Pinpoint the cell where the given text exists, returning its (X, Y) midpoint coordinate. 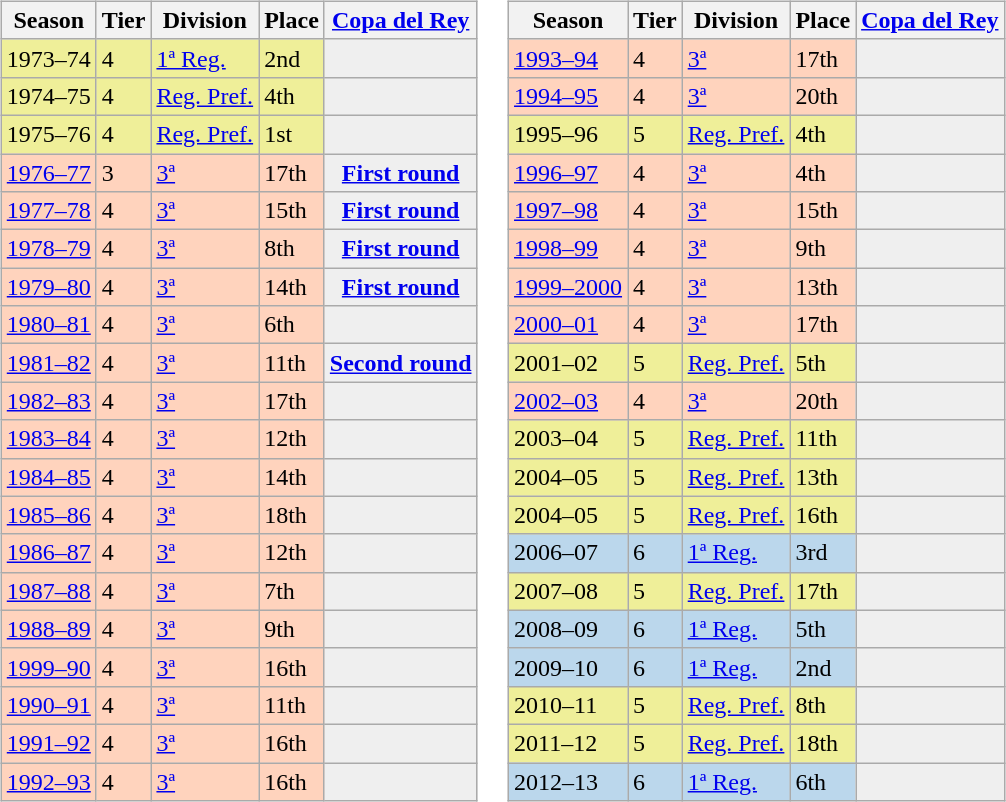
1980–81 (48, 325)
2009–10 (568, 667)
1975–76 (48, 134)
1982–83 (48, 401)
1974–75 (48, 96)
2011–12 (568, 743)
1993–94 (568, 58)
2000–01 (568, 325)
2003–04 (568, 439)
1990–91 (48, 705)
1978–79 (48, 249)
3rd (823, 553)
1976–77 (48, 173)
1979–80 (48, 287)
2001–02 (568, 363)
1981–82 (48, 363)
1996–97 (568, 173)
1994–95 (568, 96)
1998–99 (568, 249)
2007–08 (568, 591)
1983–84 (48, 439)
1977–78 (48, 211)
2006–07 (568, 553)
1992–93 (48, 781)
1988–89 (48, 629)
2012–13 (568, 781)
1986–87 (48, 553)
Second round (400, 363)
1997–98 (568, 211)
2008–09 (568, 629)
2010–11 (568, 705)
7th (292, 591)
1999–2000 (568, 287)
1st (292, 134)
1984–85 (48, 477)
1987–88 (48, 591)
2002–03 (568, 401)
1999–90 (48, 667)
1973–74 (48, 58)
1991–92 (48, 743)
1995–96 (568, 134)
3 (124, 173)
1985–86 (48, 515)
